Detect which cell encompasses the target text, then output its [x, y] center coordinate. 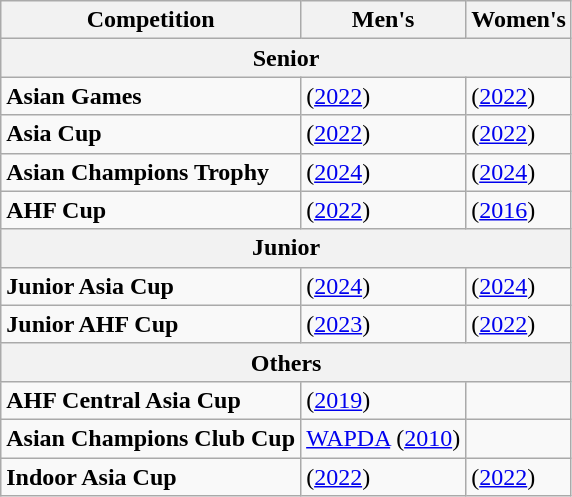
Indoor Asia Cup [151, 477]
(2019) [384, 400]
Asia Cup [151, 134]
AHF Central Asia Cup [151, 400]
Junior Asia Cup [151, 286]
(2023) [384, 324]
Women's [519, 20]
Junior AHF Cup [151, 324]
Asian Champions Trophy [151, 172]
AHF Cup [151, 210]
WAPDA (2010) [384, 438]
(2016) [519, 210]
Others [286, 362]
Senior [286, 58]
Men's [384, 20]
Asian Champions Club Cup [151, 438]
Asian Games [151, 96]
Competition [151, 20]
Junior [286, 248]
